Extract the (X, Y) coordinate from the center of the cell holding the provided text.  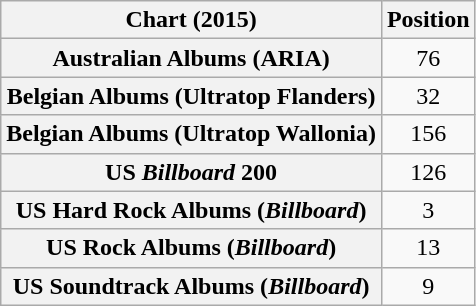
Position (428, 20)
13 (428, 248)
US Billboard 200 (192, 172)
Belgian Albums (Ultratop Wallonia) (192, 134)
US Rock Albums (Billboard) (192, 248)
Chart (2015) (192, 20)
US Soundtrack Albums (Billboard) (192, 286)
Australian Albums (ARIA) (192, 58)
126 (428, 172)
76 (428, 58)
32 (428, 96)
3 (428, 210)
9 (428, 286)
US Hard Rock Albums (Billboard) (192, 210)
Belgian Albums (Ultratop Flanders) (192, 96)
156 (428, 134)
